From the cell containing the given text, extract its center point as (x, y) coordinate. 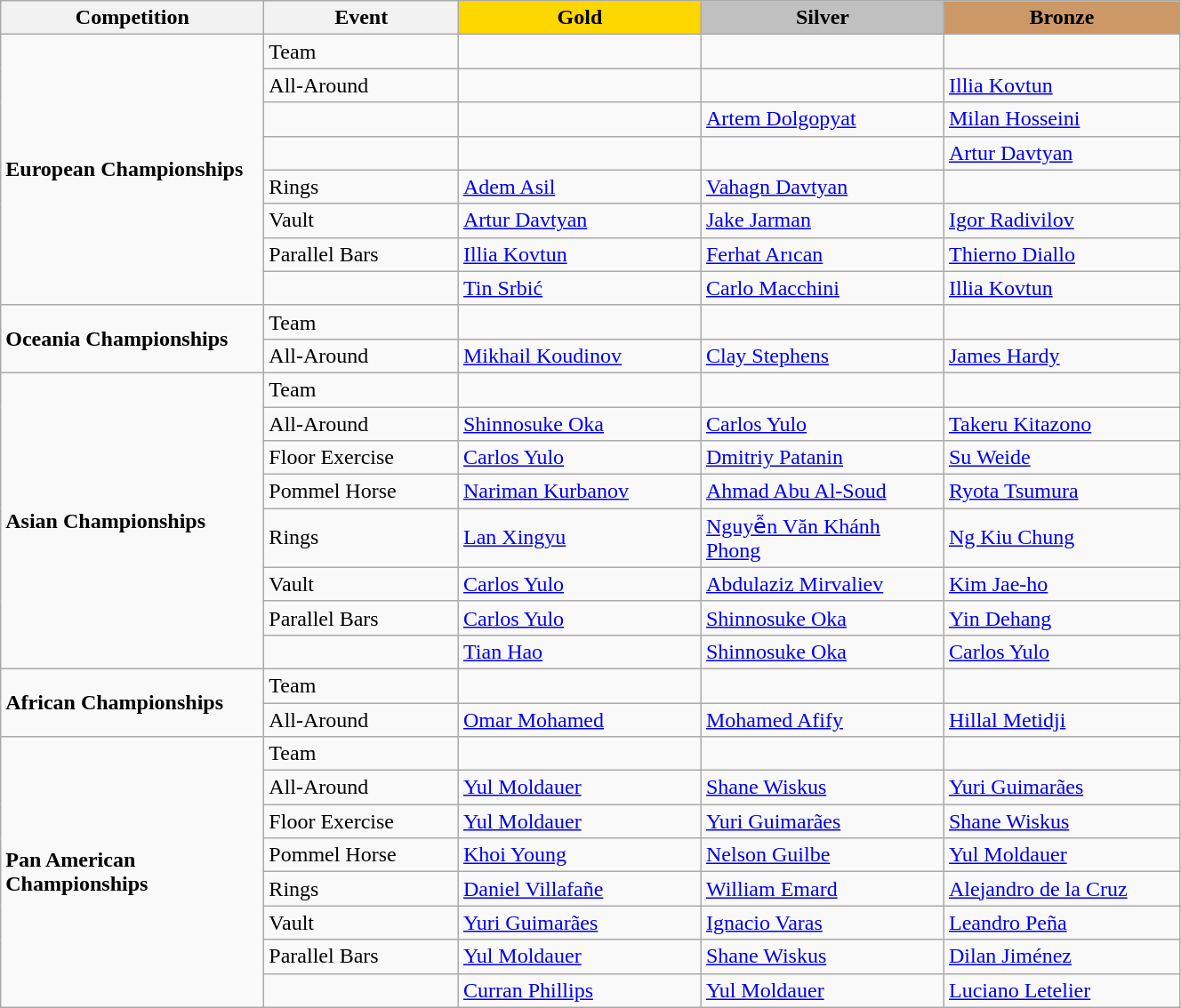
Asian Championships (133, 521)
Daniel Villafañe (580, 889)
Mohamed Afify (822, 719)
Mikhail Koudinov (580, 356)
Khoi Young (580, 855)
Bronze (1062, 18)
Nguyễn Văn Khánh Phong (822, 539)
Hillal Metidji (1062, 719)
Su Weide (1062, 458)
Carlo Macchini (822, 288)
Artem Dolgopyat (822, 119)
Ahmad Abu Al-Soud (822, 492)
James Hardy (1062, 356)
Ferhat Arıcan (822, 254)
Pan American Championships (133, 872)
African Championships (133, 702)
Yin Dehang (1062, 618)
Kim Jae-ho (1062, 584)
Alejandro de la Cruz (1062, 889)
Milan Hosseini (1062, 119)
Thierno Diallo (1062, 254)
European Championships (133, 170)
Ng Kiu Chung (1062, 539)
Lan Xingyu (580, 539)
Takeru Kitazono (1062, 424)
Dmitriy Patanin (822, 458)
Abdulaziz Mirvaliev (822, 584)
Jake Jarman (822, 220)
Tian Hao (580, 652)
Dilan Jiménez (1062, 956)
Nariman Kurbanov (580, 492)
Ignacio Varas (822, 923)
Event (361, 18)
William Emard (822, 889)
Clay Stephens (822, 356)
Leandro Peña (1062, 923)
Silver (822, 18)
Gold (580, 18)
Competition (133, 18)
Vahagn Davtyan (822, 187)
Curran Phillips (580, 990)
Nelson Guilbe (822, 855)
Adem Asil (580, 187)
Luciano Letelier (1062, 990)
Ryota Tsumura (1062, 492)
Oceania Championships (133, 339)
Omar Mohamed (580, 719)
Igor Radivilov (1062, 220)
Tin Srbić (580, 288)
